Detect which cell encompasses the target text, then output its (X, Y) center coordinate. 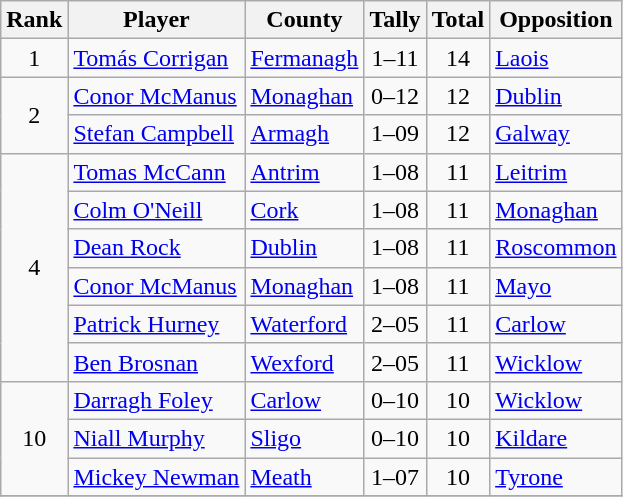
Colm O'Neill (156, 210)
Fermanagh (304, 58)
Antrim (304, 172)
Mayo (556, 286)
4 (34, 267)
Ben Brosnan (156, 362)
0–12 (395, 96)
County (304, 20)
Meath (304, 477)
Cork (304, 210)
Galway (556, 134)
Stefan Campbell (156, 134)
Mickey Newman (156, 477)
Sligo (304, 438)
Wexford (304, 362)
Tyrone (556, 477)
Total (458, 20)
1–07 (395, 477)
Niall Murphy (156, 438)
Tomas McCann (156, 172)
Player (156, 20)
1 (34, 58)
2 (34, 115)
Opposition (556, 20)
Darragh Foley (156, 400)
Roscommon (556, 248)
Waterford (304, 324)
14 (458, 58)
Laois (556, 58)
Leitrim (556, 172)
Tally (395, 20)
1–11 (395, 58)
Kildare (556, 438)
Patrick Hurney (156, 324)
Tomás Corrigan (156, 58)
1–09 (395, 134)
Dean Rock (156, 248)
Rank (34, 20)
Armagh (304, 134)
